Extract the [x, y] coordinate from the center of the cell holding the provided text.  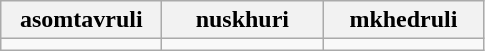
asomtavruli [82, 20]
mkhedruli [404, 20]
nuskhuri [242, 20]
